Provide the (x, y) coordinate of the cell's center where the given text is located.  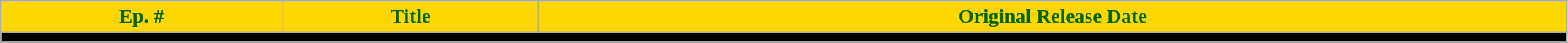
Ep. # (142, 17)
Original Release Date (1053, 17)
Title (411, 17)
